Capture the cell that displays the provided text and extract its (X, Y) central coordinate. 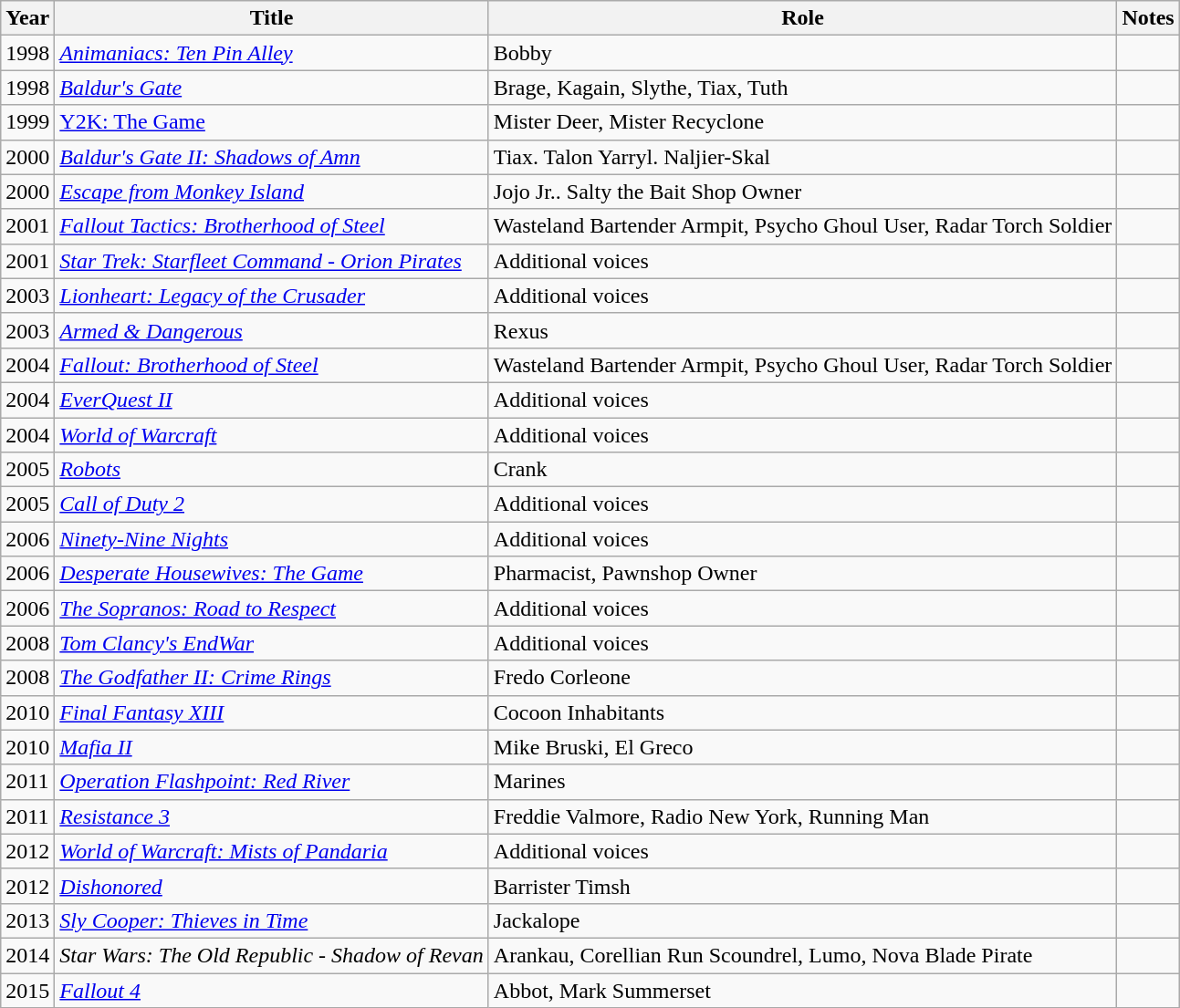
Desperate Housewives: The Game (272, 574)
Star Trek: Starfleet Command - Orion Pirates (272, 261)
Armed & Dangerous (272, 330)
Pharmacist, Pawnshop Owner (803, 574)
Robots (272, 470)
Fredo Corleone (803, 678)
Ninety-Nine Nights (272, 539)
Sly Cooper: Thieves in Time (272, 920)
Year (27, 18)
Baldur's Gate (272, 88)
Fallout Tactics: Brotherhood of Steel (272, 226)
World of Warcraft (272, 435)
2015 (27, 990)
Arankau, Corellian Run Scoundrel, Lumo, Nova Blade Pirate (803, 955)
Fallout: Brotherhood of Steel (272, 365)
Dishonored (272, 886)
Star Wars: The Old Republic - Shadow of Revan (272, 955)
The Sopranos: Road to Respect (272, 608)
2014 (27, 955)
Jackalope (803, 920)
Escape from Monkey Island (272, 192)
1999 (27, 122)
Tiax. Talon Yarryl. Naljier-Skal (803, 157)
EverQuest II (272, 400)
Notes (1148, 18)
Baldur's Gate II: Shadows of Amn (272, 157)
Fallout 4 (272, 990)
Crank (803, 470)
Call of Duty 2 (272, 504)
Brage, Kagain, Slythe, Tiax, Tuth (803, 88)
Tom Clancy's EndWar (272, 643)
Mister Deer, Mister Recyclone (803, 122)
Jojo Jr.. Salty the Bait Shop Owner (803, 192)
Resistance 3 (272, 816)
Lionheart: Legacy of the Crusader (272, 296)
Rexus (803, 330)
Y2K: The Game (272, 122)
Freddie Valmore, Radio New York, Running Man (803, 816)
Role (803, 18)
Bobby (803, 53)
Title (272, 18)
Animaniacs: Ten Pin Alley (272, 53)
2013 (27, 920)
Mike Bruski, El Greco (803, 747)
Marines (803, 782)
The Godfather II: Crime Rings (272, 678)
Operation Flashpoint: Red River (272, 782)
World of Warcraft: Mists of Pandaria (272, 851)
Final Fantasy XIII (272, 712)
Cocoon Inhabitants (803, 712)
Abbot, Mark Summerset (803, 990)
Mafia II (272, 747)
Barrister Timsh (803, 886)
